Determine the [x, y] coordinate at the center of the cell enclosing the given text.  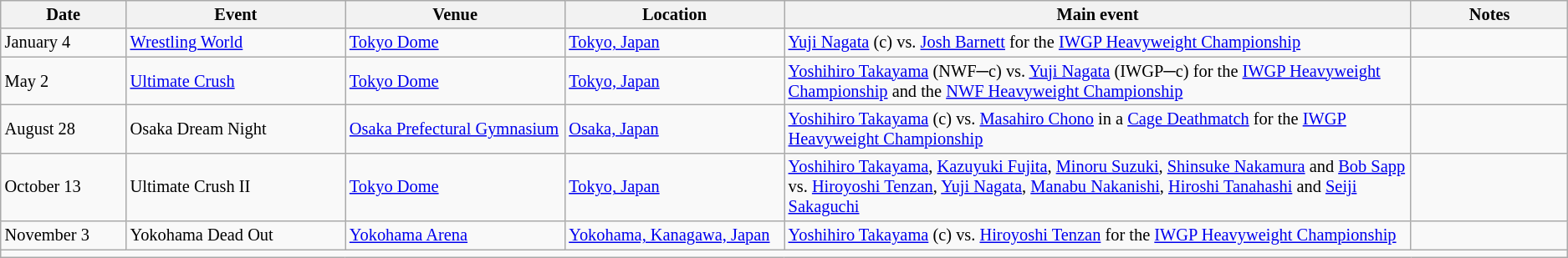
Venue [455, 14]
May 2 [64, 81]
January 4 [64, 43]
Yokohama Dead Out [236, 235]
October 13 [64, 187]
Notes [1489, 14]
August 28 [64, 129]
Ultimate Crush [236, 81]
Main event [1098, 14]
Osaka, Japan [674, 129]
Ultimate Crush II [236, 187]
Osaka Prefectural Gymnasium [455, 129]
Yokohama Arena [455, 235]
Wrestling World [236, 43]
Yokohama, Kanagawa, Japan [674, 235]
Yuji Nagata (c) vs. Josh Barnett for the IWGP Heavyweight Championship [1098, 43]
November 3 [64, 235]
Yoshihiro Takayama (c) vs. Hiroyoshi Tenzan for the IWGP Heavyweight Championship [1098, 235]
Location [674, 14]
Yoshihiro Takayama (c) vs. Masahiro Chono in a Cage Deathmatch for the IWGP Heavyweight Championship [1098, 129]
Yoshihiro Takayama (NWF─c) vs. Yuji Nagata (IWGP─c) for the IWGP Heavyweight Championship and the NWF Heavyweight Championship [1098, 81]
Osaka Dream Night [236, 129]
Date [64, 14]
Event [236, 14]
